Pinpoint the cell where the given text exists, returning its [X, Y] midpoint coordinate. 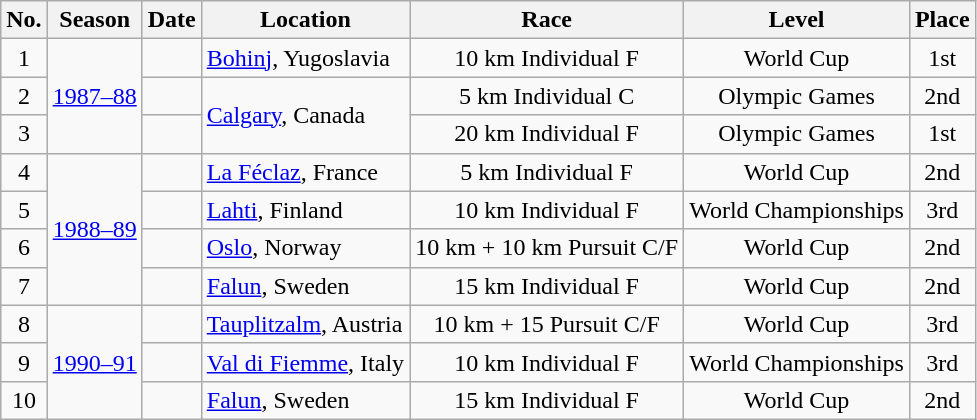
6 [24, 248]
Lahti, Finland [305, 210]
10 [24, 400]
Location [305, 20]
5 [24, 210]
2 [24, 96]
Oslo, Norway [305, 248]
Date [172, 20]
1988–89 [94, 229]
10 km + 15 Pursuit C/F [547, 324]
1987–88 [94, 96]
9 [24, 362]
1990–91 [94, 362]
Bohinj, Yugoslavia [305, 58]
Season [94, 20]
No. [24, 20]
4 [24, 172]
Calgary, Canada [305, 115]
Val di Fiemme, Italy [305, 362]
20 km Individual F [547, 134]
8 [24, 324]
10 km + 10 km Pursuit C/F [547, 248]
Tauplitzalm, Austria [305, 324]
5 km Individual F [547, 172]
1 [24, 58]
3 [24, 134]
Level [797, 20]
Place [942, 20]
7 [24, 286]
5 km Individual C [547, 96]
Race [547, 20]
La Féclaz, France [305, 172]
